Find where the given text appears and provide that cell's center as (x, y) coordinate. 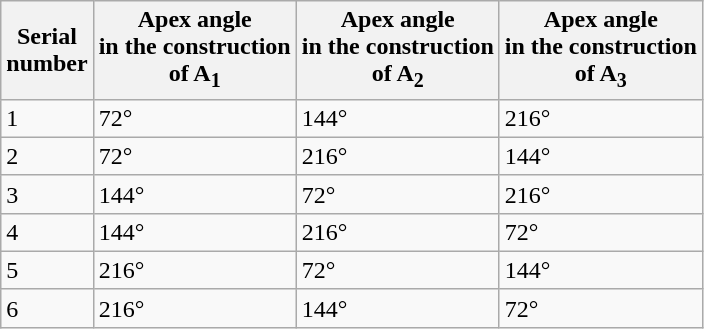
5 (47, 270)
Apex angle in the construction of A1 (194, 50)
Apex angle in the construction of A2 (398, 50)
1 (47, 118)
2 (47, 156)
3 (47, 194)
Apex angle in the construction of A3 (600, 50)
6 (47, 308)
4 (47, 232)
Serialnumber (47, 50)
